Determine the [x, y] coordinate at the center of the cell enclosing the given text.  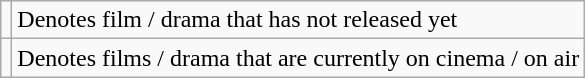
Denotes films / drama that are currently on cinema / on air [298, 58]
Denotes film / drama that has not released yet [298, 20]
